Find where the given text appears and provide that cell's center as [x, y] coordinate. 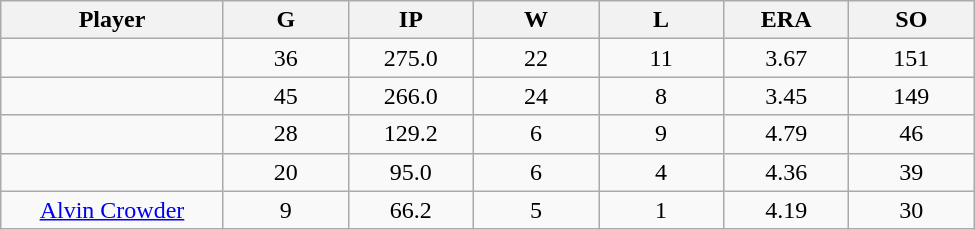
151 [912, 58]
95.0 [410, 172]
46 [912, 134]
4 [662, 172]
Alvin Crowder [112, 210]
ERA [786, 20]
5 [536, 210]
4.19 [786, 210]
275.0 [410, 58]
24 [536, 96]
39 [912, 172]
L [662, 20]
3.67 [786, 58]
SO [912, 20]
1 [662, 210]
22 [536, 58]
11 [662, 58]
3.45 [786, 96]
W [536, 20]
45 [286, 96]
Player [112, 20]
30 [912, 210]
28 [286, 134]
36 [286, 58]
IP [410, 20]
266.0 [410, 96]
20 [286, 172]
8 [662, 96]
149 [912, 96]
G [286, 20]
4.79 [786, 134]
129.2 [410, 134]
66.2 [410, 210]
4.36 [786, 172]
